Scan for the cell matching the given text and deliver its (x, y) coordinate at center. 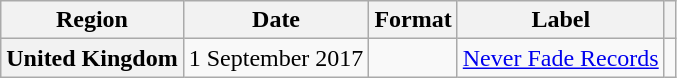
Format (413, 20)
United Kingdom (92, 58)
Never Fade Records (560, 58)
Label (560, 20)
1 September 2017 (276, 58)
Date (276, 20)
Region (92, 20)
